Extract the (x, y) coordinate from the center of the cell holding the provided text.  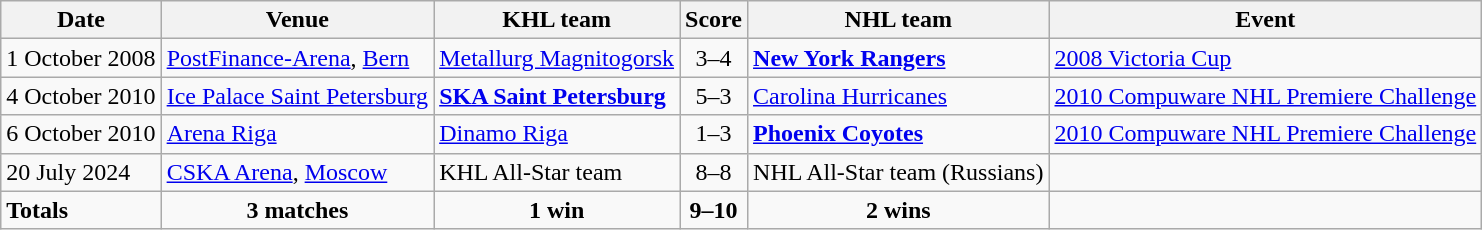
8–8 (714, 172)
Phoenix Coyotes (898, 134)
Venue (298, 20)
Ice Palace Saint Petersburg (298, 96)
CSKA Arena, Moscow (298, 172)
Event (1266, 20)
1 October 2008 (81, 58)
KHL All-Star team (557, 172)
Dinamo Riga (557, 134)
2 wins (898, 210)
1–3 (714, 134)
Score (714, 20)
5–3 (714, 96)
9–10 (714, 210)
Arena Riga (298, 134)
Totals (81, 210)
2008 Victoria Cup (1266, 58)
Carolina Hurricanes (898, 96)
Metallurg Magnitogorsk (557, 58)
NHL All-Star team (Russians) (898, 172)
20 July 2024 (81, 172)
1 win (557, 210)
6 October 2010 (81, 134)
3 matches (298, 210)
SKA Saint Petersburg (557, 96)
KHL team (557, 20)
4 October 2010 (81, 96)
NHL team (898, 20)
New York Rangers (898, 58)
3–4 (714, 58)
PostFinance-Arena, Bern (298, 58)
Date (81, 20)
